Locate the cell with the specified text and output its (x, y) center coordinate. 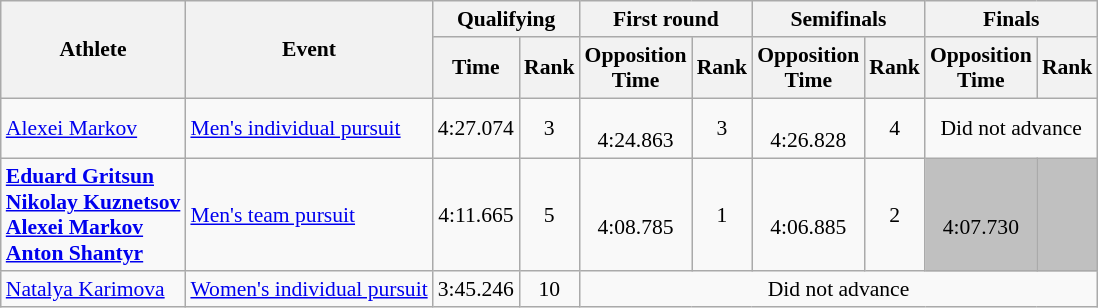
Women's individual pursuit (308, 289)
Athlete (94, 50)
Eduard GritsunNikolay KuznetsovAlexei MarkovAnton Shantyr (94, 215)
5 (550, 215)
Natalya Karimova (94, 289)
First round (666, 19)
4:06.885 (808, 215)
Time (476, 68)
Finals (1012, 19)
4:27.074 (476, 128)
10 (550, 289)
Alexei Markov (94, 128)
Qualifying (506, 19)
1 (722, 215)
2 (894, 215)
Men's individual pursuit (308, 128)
3:45.246 (476, 289)
4:11.665 (476, 215)
Men's team pursuit (308, 215)
Semifinals (838, 19)
4:26.828 (808, 128)
4:07.730 (981, 215)
Event (308, 50)
4:08.785 (636, 215)
4 (894, 128)
4:24.863 (636, 128)
